From the cell containing the given text, extract its center point as (X, Y) coordinate. 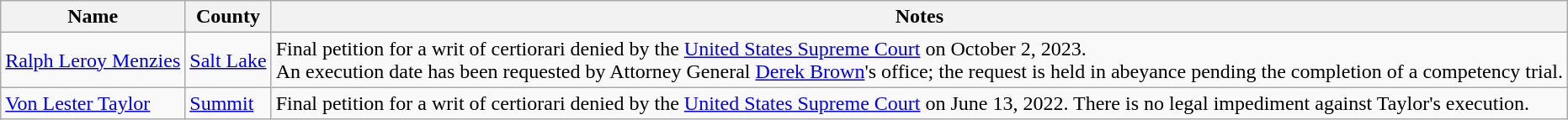
Name (93, 17)
Von Lester Taylor (93, 103)
Summit (228, 103)
Salt Lake (228, 60)
County (228, 17)
Notes (919, 17)
Ralph Leroy Menzies (93, 60)
